Capture the cell that displays the provided text and extract its (X, Y) central coordinate. 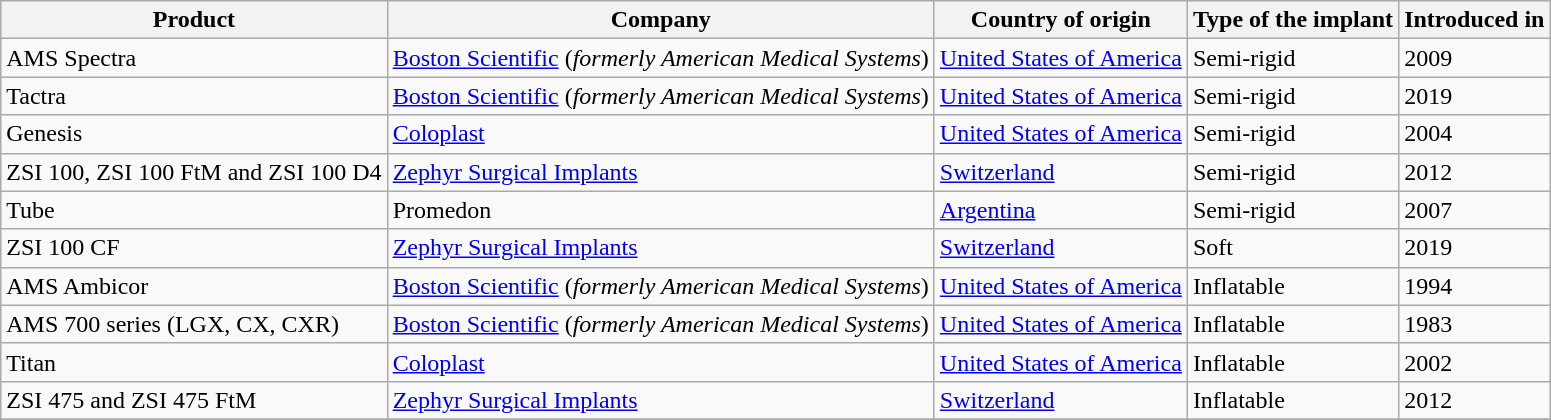
2007 (1474, 210)
Argentina (1060, 210)
Product (194, 20)
Promedon (660, 210)
AMS Ambicor (194, 286)
Company (660, 20)
Type of the implant (1292, 20)
AMS Spectra (194, 58)
ZSI 475 and ZSI 475 FtM (194, 400)
1994 (1474, 286)
Titan (194, 362)
ZSI 100 CF (194, 248)
Genesis (194, 134)
AMS 700 series (LGX, CX, CXR) (194, 324)
Introduced in (1474, 20)
1983 (1474, 324)
Tube (194, 210)
2004 (1474, 134)
2002 (1474, 362)
ZSI 100, ZSI 100 FtM and ZSI 100 D4 (194, 172)
Soft (1292, 248)
Country of origin (1060, 20)
Tactra (194, 96)
2009 (1474, 58)
